Return the [x, y] coordinate for the center point of the cell that contains the specified text.  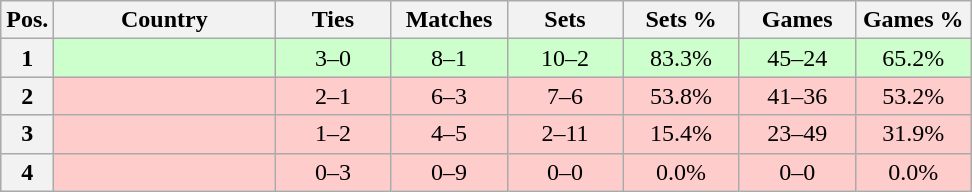
1–2 [333, 134]
4–5 [449, 134]
83.3% [681, 58]
41–36 [797, 96]
65.2% [913, 58]
7–6 [565, 96]
2–1 [333, 96]
3–0 [333, 58]
10–2 [565, 58]
Sets [565, 20]
0–3 [333, 172]
53.8% [681, 96]
8–1 [449, 58]
3 [28, 134]
Matches [449, 20]
Ties [333, 20]
23–49 [797, 134]
4 [28, 172]
Games % [913, 20]
Country [164, 20]
53.2% [913, 96]
2–11 [565, 134]
Pos. [28, 20]
15.4% [681, 134]
31.9% [913, 134]
0–9 [449, 172]
Games [797, 20]
45–24 [797, 58]
2 [28, 96]
6–3 [449, 96]
Sets % [681, 20]
1 [28, 58]
